Find where the given text appears and provide that cell's center as (X, Y) coordinate. 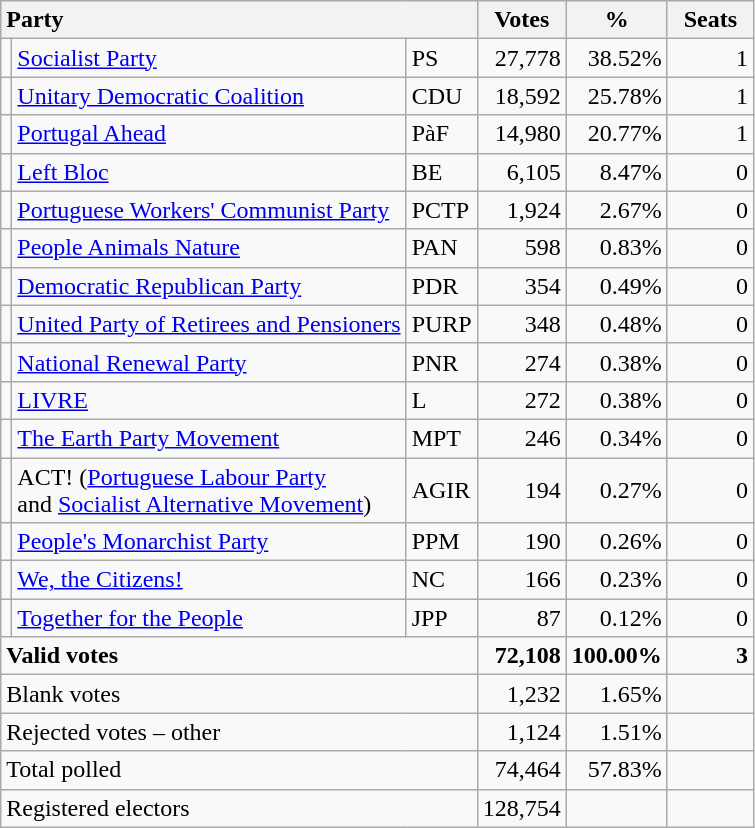
18,592 (522, 96)
0.23% (616, 580)
JPP (442, 618)
0.83% (616, 248)
PCTP (442, 210)
NC (442, 580)
246 (522, 438)
128,754 (522, 808)
MPT (442, 438)
Registered electors (239, 808)
Portugal Ahead (209, 134)
20.77% (616, 134)
190 (522, 542)
274 (522, 362)
AGIR (442, 490)
Rejected votes – other (239, 732)
PPM (442, 542)
Valid votes (239, 656)
0.49% (616, 286)
Left Bloc (209, 172)
Together for the People (209, 618)
354 (522, 286)
87 (522, 618)
598 (522, 248)
ACT! (Portuguese Labour Partyand Socialist Alternative Movement) (209, 490)
Unitary Democratic Coalition (209, 96)
27,778 (522, 58)
0.12% (616, 618)
Total polled (239, 770)
100.00% (616, 656)
% (616, 20)
194 (522, 490)
1.51% (616, 732)
57.83% (616, 770)
The Earth Party Movement (209, 438)
Blank votes (239, 694)
0.34% (616, 438)
0.48% (616, 324)
LIVRE (209, 400)
0.26% (616, 542)
Votes (522, 20)
6,105 (522, 172)
We, the Citizens! (209, 580)
1,924 (522, 210)
PURP (442, 324)
Socialist Party (209, 58)
166 (522, 580)
72,108 (522, 656)
2.67% (616, 210)
25.78% (616, 96)
L (442, 400)
Portuguese Workers' Communist Party (209, 210)
1,124 (522, 732)
3 (710, 656)
0.27% (616, 490)
1.65% (616, 694)
38.52% (616, 58)
1,232 (522, 694)
National Renewal Party (209, 362)
CDU (442, 96)
Party (239, 20)
PàF (442, 134)
PDR (442, 286)
348 (522, 324)
Seats (710, 20)
8.47% (616, 172)
People's Monarchist Party (209, 542)
14,980 (522, 134)
272 (522, 400)
United Party of Retirees and Pensioners (209, 324)
74,464 (522, 770)
PNR (442, 362)
PS (442, 58)
People Animals Nature (209, 248)
PAN (442, 248)
Democratic Republican Party (209, 286)
BE (442, 172)
